Search for the cell housing the specified text and yield its [X, Y] center coordinate. 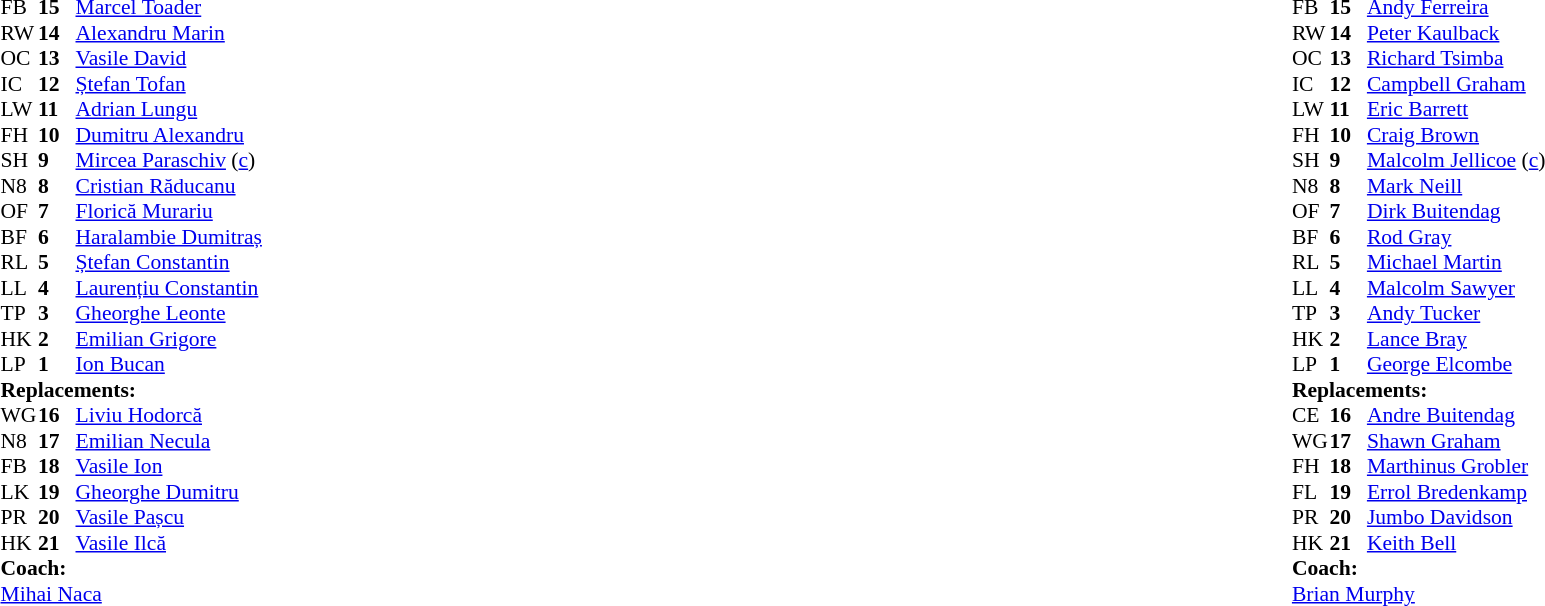
Ștefan Tofan [169, 84]
Vasile Ilcă [169, 543]
CE [1311, 415]
Emilian Necula [169, 441]
Vasile David [169, 59]
Replacements: [130, 390]
FL [1311, 492]
Ion Bucan [169, 365]
Vasile Pașcu [169, 517]
FB [19, 467]
Gheorghe Leonte [169, 313]
Gheorghe Dumitru [169, 492]
Vasile Ion [169, 467]
Dumitru Alexandru [169, 135]
Liviu Hodorcă [169, 415]
Adrian Lungu [169, 109]
Emilian Grigore [169, 339]
Mircea Paraschiv (c) [169, 161]
Alexandru Marin [169, 33]
Laurențiu Constantin [169, 288]
Cristian Răducanu [169, 186]
Coach: [130, 569]
Haralambie Dumitraș [169, 237]
Ștefan Constantin [169, 263]
Florică Murariu [169, 211]
LK [19, 492]
